Detect which cell encompasses the target text, then output its [x, y] center coordinate. 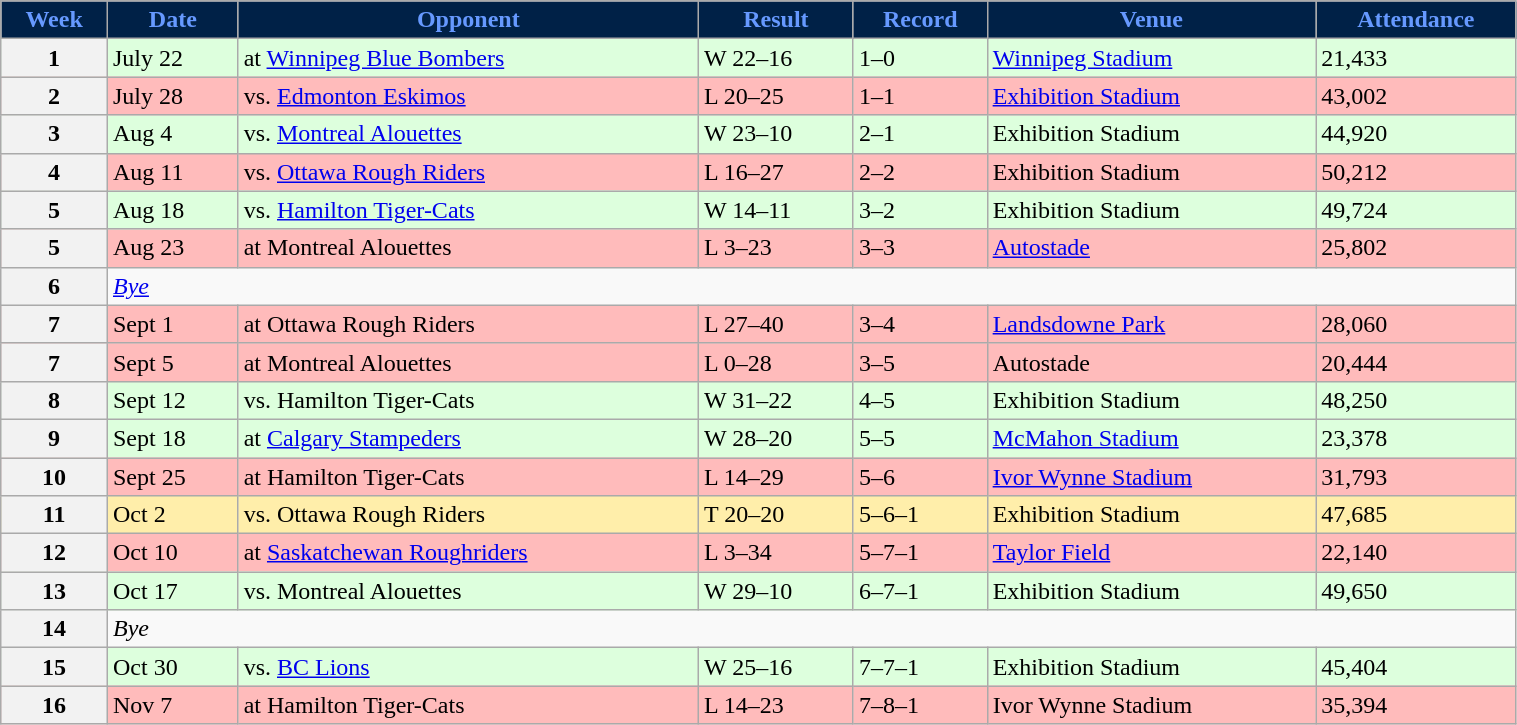
W 28–20 [776, 438]
L 3–34 [776, 553]
Aug 4 [172, 134]
W 25–16 [776, 667]
W 29–10 [776, 591]
23,378 [1416, 438]
W 31–22 [776, 400]
L 14–23 [776, 705]
L 16–27 [776, 172]
Attendance [1416, 20]
25,802 [1416, 248]
5–6–1 [920, 515]
3–4 [920, 324]
15 [54, 667]
13 [54, 591]
Aug 11 [172, 172]
5–6 [920, 477]
3–2 [920, 210]
at Ottawa Rough Riders [468, 324]
Aug 23 [172, 248]
Result [776, 20]
Sept 12 [172, 400]
35,394 [1416, 705]
1–0 [920, 58]
1 [54, 58]
20,444 [1416, 362]
vs. Edmonton Eskimos [468, 96]
Opponent [468, 20]
W 14–11 [776, 210]
31,793 [1416, 477]
July 22 [172, 58]
Week [54, 20]
Venue [1151, 20]
Landsdowne Park [1151, 324]
3 [54, 134]
vs. BC Lions [468, 667]
43,002 [1416, 96]
Date [172, 20]
14 [54, 629]
Taylor Field [1151, 553]
22,140 [1416, 553]
T 20–20 [776, 515]
21,433 [1416, 58]
7–8–1 [920, 705]
at Winnipeg Blue Bombers [468, 58]
45,404 [1416, 667]
8 [54, 400]
W 23–10 [776, 134]
L 27–40 [776, 324]
48,250 [1416, 400]
12 [54, 553]
L 0–28 [776, 362]
L 20–25 [776, 96]
Oct 17 [172, 591]
Aug 18 [172, 210]
6–7–1 [920, 591]
1–1 [920, 96]
L 3–23 [776, 248]
L 14–29 [776, 477]
Sept 25 [172, 477]
49,724 [1416, 210]
at Calgary Stampeders [468, 438]
47,685 [1416, 515]
Sept 18 [172, 438]
Oct 2 [172, 515]
28,060 [1416, 324]
44,920 [1416, 134]
49,650 [1416, 591]
2–2 [920, 172]
2–1 [920, 134]
4 [54, 172]
Sept 5 [172, 362]
9 [54, 438]
5–5 [920, 438]
11 [54, 515]
4–5 [920, 400]
3–3 [920, 248]
3–5 [920, 362]
10 [54, 477]
7–7–1 [920, 667]
McMahon Stadium [1151, 438]
50,212 [1416, 172]
Winnipeg Stadium [1151, 58]
W 22–16 [776, 58]
July 28 [172, 96]
Record [920, 20]
Nov 7 [172, 705]
5–7–1 [920, 553]
Oct 10 [172, 553]
16 [54, 705]
Sept 1 [172, 324]
Oct 30 [172, 667]
at Saskatchewan Roughriders [468, 553]
6 [54, 286]
2 [54, 96]
